Pinpoint the cell where the given text exists, returning its (x, y) midpoint coordinate. 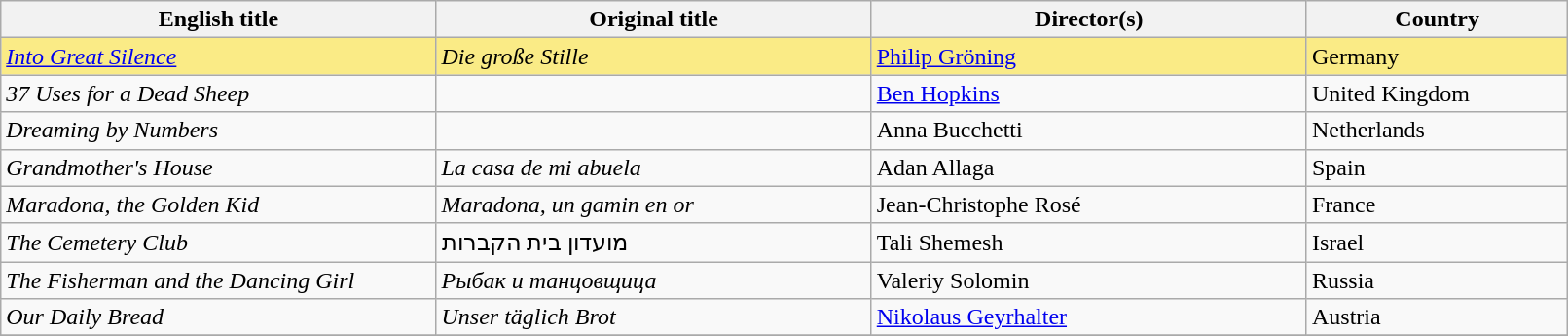
Our Daily Bread (218, 317)
La casa de mi abuela (654, 168)
Tali Shemesh (1088, 243)
Anna Bucchetti (1088, 131)
Dreaming by Numbers (218, 131)
The Cemetery Club (218, 243)
Netherlands (1437, 131)
Ben Hopkins (1088, 93)
Grandmother's House (218, 168)
The Fisherman and the Dancing Girl (218, 280)
Into Great Silence (218, 56)
Russia (1437, 280)
Nikolaus Geyrhalter (1088, 317)
France (1437, 205)
English title (218, 19)
Director(s) (1088, 19)
מועדון בית הקברות (654, 243)
Maradona, un gamin en or (654, 205)
United Kingdom (1437, 93)
Adan Allaga (1088, 168)
Israel (1437, 243)
Spain (1437, 168)
Valeriy Solomin (1088, 280)
Austria (1437, 317)
Country (1437, 19)
Germany (1437, 56)
Jean-Christophe Rosé (1088, 205)
Philip Gröning (1088, 56)
Maradona, the Golden Kid (218, 205)
37 Uses for a Dead Sheep (218, 93)
Original title (654, 19)
Unser täglich Brot (654, 317)
Рыбак и танцовщица (654, 280)
Die große Stille (654, 56)
